Output the [X, Y] coordinate of the center of the cell containing the given text.  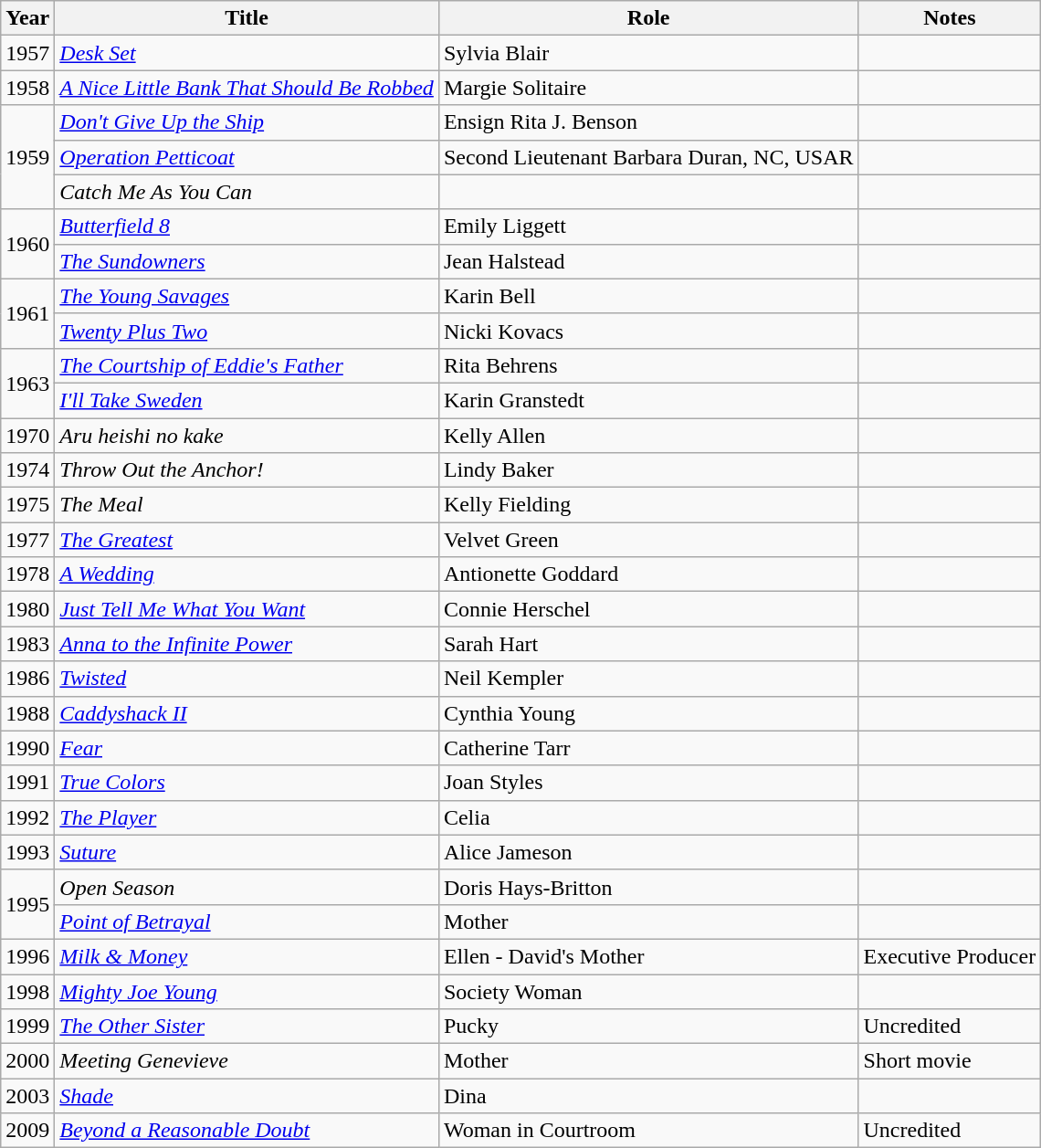
Velvet Green [648, 540]
Jean Halstead [648, 261]
Just Tell Me What You Want [247, 609]
Fear [247, 748]
Nicki Kovacs [648, 331]
1975 [27, 505]
Notes [950, 18]
A Wedding [247, 574]
Year [27, 18]
2003 [27, 1096]
1996 [27, 956]
Mighty Joe Young [247, 991]
Ellen - David's Mother [648, 956]
Neil Kempler [648, 679]
1960 [27, 244]
1998 [27, 991]
Sarah Hart [648, 644]
Short movie [950, 1061]
Cynthia Young [648, 713]
Aru heishi no kake [247, 436]
Twisted [247, 679]
1983 [27, 644]
Open Season [247, 887]
1959 [27, 157]
Anna to the Infinite Power [247, 644]
Alice Jameson [648, 852]
The Meal [247, 505]
Desk Set [247, 53]
Pucky [648, 1027]
1980 [27, 609]
Ensign Rita J. Benson [648, 122]
The Sundowners [247, 261]
1963 [27, 383]
Kelly Fielding [648, 505]
The Player [247, 817]
The Greatest [247, 540]
Woman in Courtroom [648, 1131]
Lindy Baker [648, 470]
A Nice Little Bank That Should Be Robbed [247, 88]
Antionette Goddard [648, 574]
Second Lieutenant Barbara Duran, NC, USAR [648, 157]
1992 [27, 817]
1988 [27, 713]
Margie Solitaire [648, 88]
The Young Savages [247, 296]
Karin Granstedt [648, 400]
1957 [27, 53]
Caddyshack II [247, 713]
Emily Liggett [648, 226]
1977 [27, 540]
2009 [27, 1131]
Role [648, 18]
1995 [27, 904]
1993 [27, 852]
Executive Producer [950, 956]
1999 [27, 1027]
Suture [247, 852]
Don't Give Up the Ship [247, 122]
2000 [27, 1061]
1961 [27, 313]
Sylvia Blair [648, 53]
Shade [247, 1096]
1986 [27, 679]
Twenty Plus Two [247, 331]
Milk & Money [247, 956]
Kelly Allen [648, 436]
Point of Betrayal [247, 922]
Connie Herschel [648, 609]
Dina [648, 1096]
Butterfield 8 [247, 226]
1974 [27, 470]
1990 [27, 748]
1958 [27, 88]
True Colors [247, 783]
Catherine Tarr [648, 748]
1970 [27, 436]
1978 [27, 574]
Society Woman [648, 991]
Catch Me As You Can [247, 192]
1991 [27, 783]
The Courtship of Eddie's Father [247, 365]
Joan Styles [648, 783]
Meeting Genevieve [247, 1061]
Throw Out the Anchor! [247, 470]
I'll Take Sweden [247, 400]
Rita Behrens [648, 365]
Beyond a Reasonable Doubt [247, 1131]
Title [247, 18]
Karin Bell [648, 296]
Doris Hays-Britton [648, 887]
The Other Sister [247, 1027]
Operation Petticoat [247, 157]
Celia [648, 817]
